Capture the cell that displays the provided text and extract its (x, y) central coordinate. 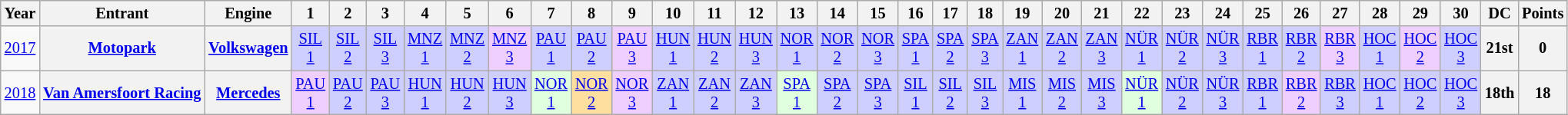
Year (20, 13)
MNZ1 (424, 48)
20 (1062, 13)
2018 (20, 93)
29 (1421, 13)
12 (756, 13)
1 (311, 13)
13 (797, 13)
MIS3 (1102, 93)
3 (386, 13)
5 (468, 13)
21 (1102, 13)
25 (1262, 13)
24 (1223, 13)
30 (1461, 13)
0 (1543, 48)
9 (632, 13)
16 (915, 13)
11 (714, 13)
23 (1183, 13)
10 (673, 13)
Entrant (122, 13)
Engine (248, 13)
22 (1141, 13)
MNZ2 (468, 48)
4 (424, 13)
Mercedes (248, 93)
14 (837, 13)
15 (878, 13)
Points (1543, 13)
19 (1023, 13)
7 (551, 13)
Volkswagen (248, 48)
2 (348, 13)
2017 (20, 48)
17 (950, 13)
26 (1301, 13)
18th (1500, 93)
MNZ3 (509, 48)
8 (592, 13)
21st (1500, 48)
6 (509, 13)
Van Amersfoort Racing (122, 93)
MIS2 (1062, 93)
MIS1 (1023, 93)
27 (1340, 13)
DC (1500, 13)
28 (1380, 13)
Motopark (122, 48)
